Locate the cell with the specified text and output its [X, Y] center coordinate. 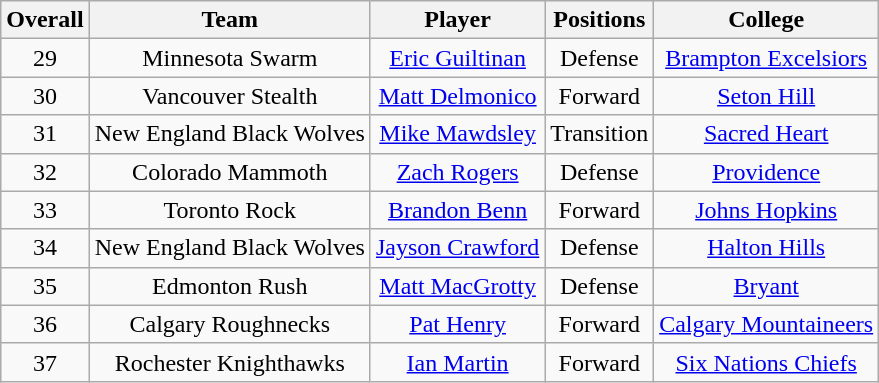
Seton Hill [766, 96]
Positions [600, 20]
Overall [45, 20]
30 [45, 96]
Ian Martin [457, 362]
Team [230, 20]
Player [457, 20]
Eric Guiltinan [457, 58]
Pat Henry [457, 324]
Mike Mawdsley [457, 134]
31 [45, 134]
Matt Delmonico [457, 96]
Transition [600, 134]
Vancouver Stealth [230, 96]
Providence [766, 172]
Brandon Benn [457, 210]
Toronto Rock [230, 210]
36 [45, 324]
College [766, 20]
Rochester Knighthawks [230, 362]
Brampton Excelsiors [766, 58]
Johns Hopkins [766, 210]
Bryant [766, 286]
33 [45, 210]
Calgary Mountaineers [766, 324]
Sacred Heart [766, 134]
Halton Hills [766, 248]
Zach Rogers [457, 172]
29 [45, 58]
Colorado Mammoth [230, 172]
34 [45, 248]
Calgary Roughnecks [230, 324]
37 [45, 362]
Edmonton Rush [230, 286]
Matt MacGrotty [457, 286]
32 [45, 172]
35 [45, 286]
Six Nations Chiefs [766, 362]
Minnesota Swarm [230, 58]
Jayson Crawford [457, 248]
